Detect which cell encompasses the target text, then output its (X, Y) center coordinate. 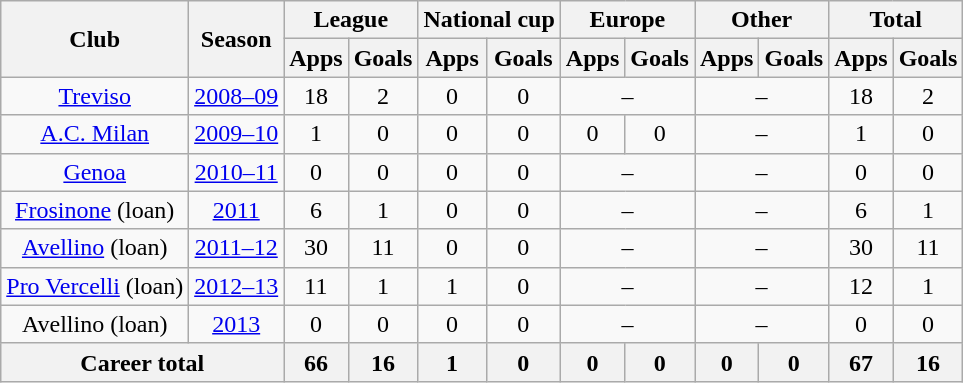
66 (316, 362)
67 (861, 362)
2013 (236, 324)
League (351, 20)
12 (861, 286)
Frosinone (loan) (95, 210)
Total (896, 20)
Genoa (95, 172)
2010–11 (236, 172)
2012–13 (236, 286)
Europe (627, 20)
A.C. Milan (95, 134)
Treviso (95, 96)
National cup (489, 20)
Pro Vercelli (loan) (95, 286)
2008–09 (236, 96)
Other (761, 20)
2009–10 (236, 134)
Season (236, 39)
Club (95, 39)
Career total (142, 362)
2011–12 (236, 248)
2011 (236, 210)
